Determine the (X, Y) coordinate at the center of the cell enclosing the given text.  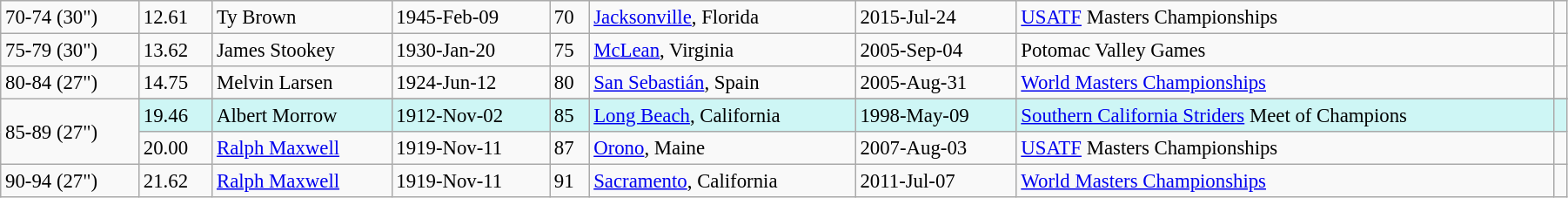
85-89 (27") (70, 133)
80 (569, 83)
13.62 (176, 51)
2005-Aug-31 (936, 83)
Albert Morrow (302, 116)
70-74 (30") (70, 17)
91 (569, 181)
80-84 (27") (70, 83)
12.61 (176, 17)
70 (569, 17)
1924-Jun-12 (470, 83)
Southern California Striders Meet of Champions (1285, 116)
87 (569, 148)
14.75 (176, 83)
Jacksonville, Florida (722, 17)
75-79 (30") (70, 51)
McLean, Virginia (722, 51)
75 (569, 51)
San Sebastián, Spain (722, 83)
85 (569, 116)
Melvin Larsen (302, 83)
James Stookey (302, 51)
1912-Nov-02 (470, 116)
Long Beach, California (722, 116)
Ty Brown (302, 17)
2007-Aug-03 (936, 148)
90-94 (27") (70, 181)
Potomac Valley Games (1285, 51)
Sacramento, California (722, 181)
2011-Jul-07 (936, 181)
2005-Sep-04 (936, 51)
2015-Jul-24 (936, 17)
1930-Jan-20 (470, 51)
1945-Feb-09 (470, 17)
1998-May-09 (936, 116)
21.62 (176, 181)
19.46 (176, 116)
20.00 (176, 148)
Orono, Maine (722, 148)
